Pinpoint the cell where the given text exists, returning its (X, Y) midpoint coordinate. 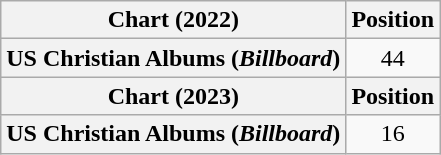
Chart (2022) (174, 20)
16 (393, 134)
44 (393, 58)
Chart (2023) (174, 96)
